Output the [X, Y] coordinate of the center of the cell containing the given text.  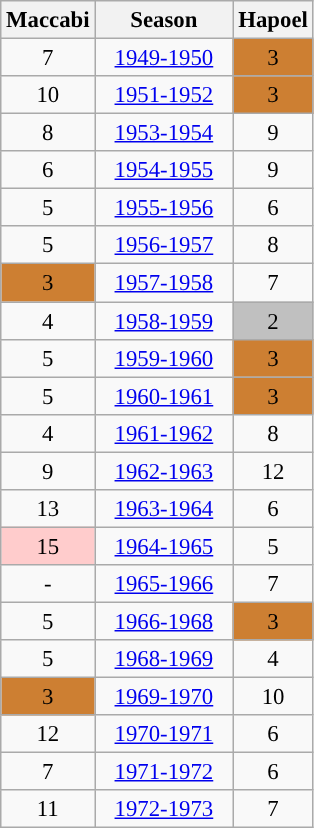
1971-1972 [164, 772]
1949-1950 [164, 58]
1961-1962 [164, 433]
11 [48, 809]
1964-1965 [164, 546]
1957-1958 [164, 283]
1954-1955 [164, 170]
1963-1964 [164, 509]
1960-1961 [164, 396]
- [48, 584]
Season [164, 20]
1966-1968 [164, 621]
1959-1960 [164, 358]
1956-1957 [164, 245]
13 [48, 509]
2 [273, 321]
1955-1956 [164, 208]
1970-1971 [164, 734]
1958-1959 [164, 321]
1968-1969 [164, 659]
1951-1952 [164, 95]
1972-1973 [164, 809]
1953-1954 [164, 133]
Maccabi [48, 20]
15 [48, 546]
1969-1970 [164, 697]
Hapoel [273, 20]
1965-1966 [164, 584]
1962-1963 [164, 471]
